Return [X, Y] of the center of cell containing provided text 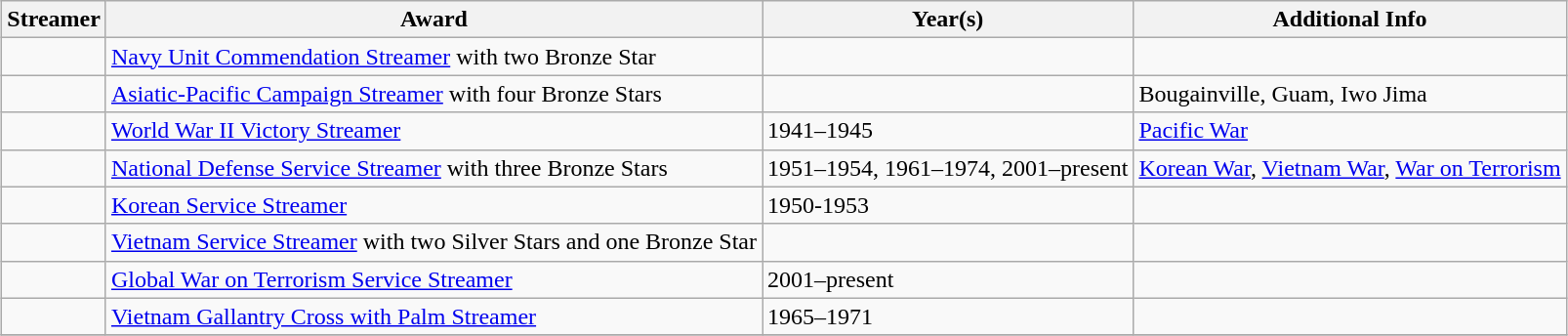
Year(s) [948, 20]
1941–1945 [948, 131]
Pacific War [1349, 131]
Vietnam Service Streamer with two Silver Stars and one Bronze Star [433, 242]
Navy Unit Commendation Streamer with two Bronze Star [433, 57]
Korean War, Vietnam War, War on Terrorism [1349, 168]
Asiatic-Pacific Campaign Streamer with four Bronze Stars [433, 94]
Award [433, 20]
1950-1953 [948, 205]
Global War on Terrorism Service Streamer [433, 279]
2001–present [948, 279]
National Defense Service Streamer with three Bronze Stars [433, 168]
Additional Info [1349, 20]
Vietnam Gallantry Cross with Palm Streamer [433, 316]
Streamer [55, 20]
1951–1954, 1961–1974, 2001–present [948, 168]
Korean Service Streamer [433, 205]
World War II Victory Streamer [433, 131]
Bougainville, Guam, Iwo Jima [1349, 94]
1965–1971 [948, 316]
